Locate the cell with the specified text and output its (x, y) center coordinate. 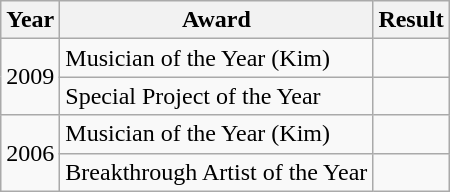
Result (411, 20)
Breakthrough Artist of the Year (216, 172)
2006 (30, 153)
Special Project of the Year (216, 96)
2009 (30, 77)
Award (216, 20)
Year (30, 20)
